Locate the cell with the specified text and output its [X, Y] center coordinate. 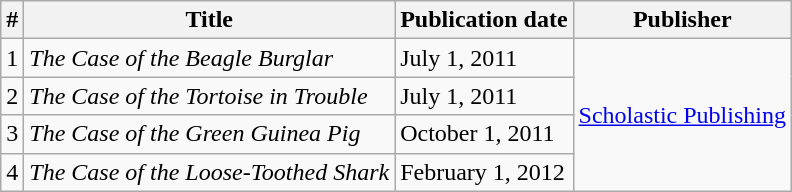
3 [12, 134]
Publication date [484, 20]
The Case of the Tortoise in Trouble [210, 96]
2 [12, 96]
4 [12, 172]
The Case of the Loose-Toothed Shark [210, 172]
Scholastic Publishing [682, 115]
Title [210, 20]
February 1, 2012 [484, 172]
The Case of the Green Guinea Pig [210, 134]
The Case of the Beagle Burglar [210, 58]
# [12, 20]
October 1, 2011 [484, 134]
Publisher [682, 20]
1 [12, 58]
